Capture the cell that displays the provided text and extract its (X, Y) central coordinate. 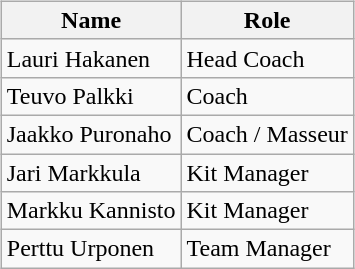
Role (267, 20)
Coach (267, 96)
Teuvo Palkki (91, 96)
Name (91, 20)
Team Manager (267, 249)
Jaakko Puronaho (91, 134)
Markku Kannisto (91, 211)
Jari Markkula (91, 173)
Perttu Urponen (91, 249)
Coach / Masseur (267, 134)
Lauri Hakanen (91, 58)
Head Coach (267, 58)
